Pinpoint the cell where the given text exists, returning its [x, y] midpoint coordinate. 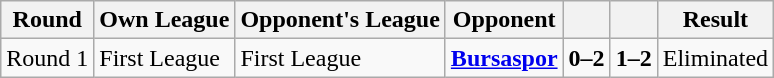
Round 1 [48, 58]
0–2 [586, 58]
Opponent's League [340, 20]
Own League [164, 20]
Opponent [504, 20]
Bursaspor [504, 58]
Result [715, 20]
1–2 [634, 58]
Eliminated [715, 58]
Round [48, 20]
